Scan for the cell matching the given text and deliver its [x, y] coordinate at center. 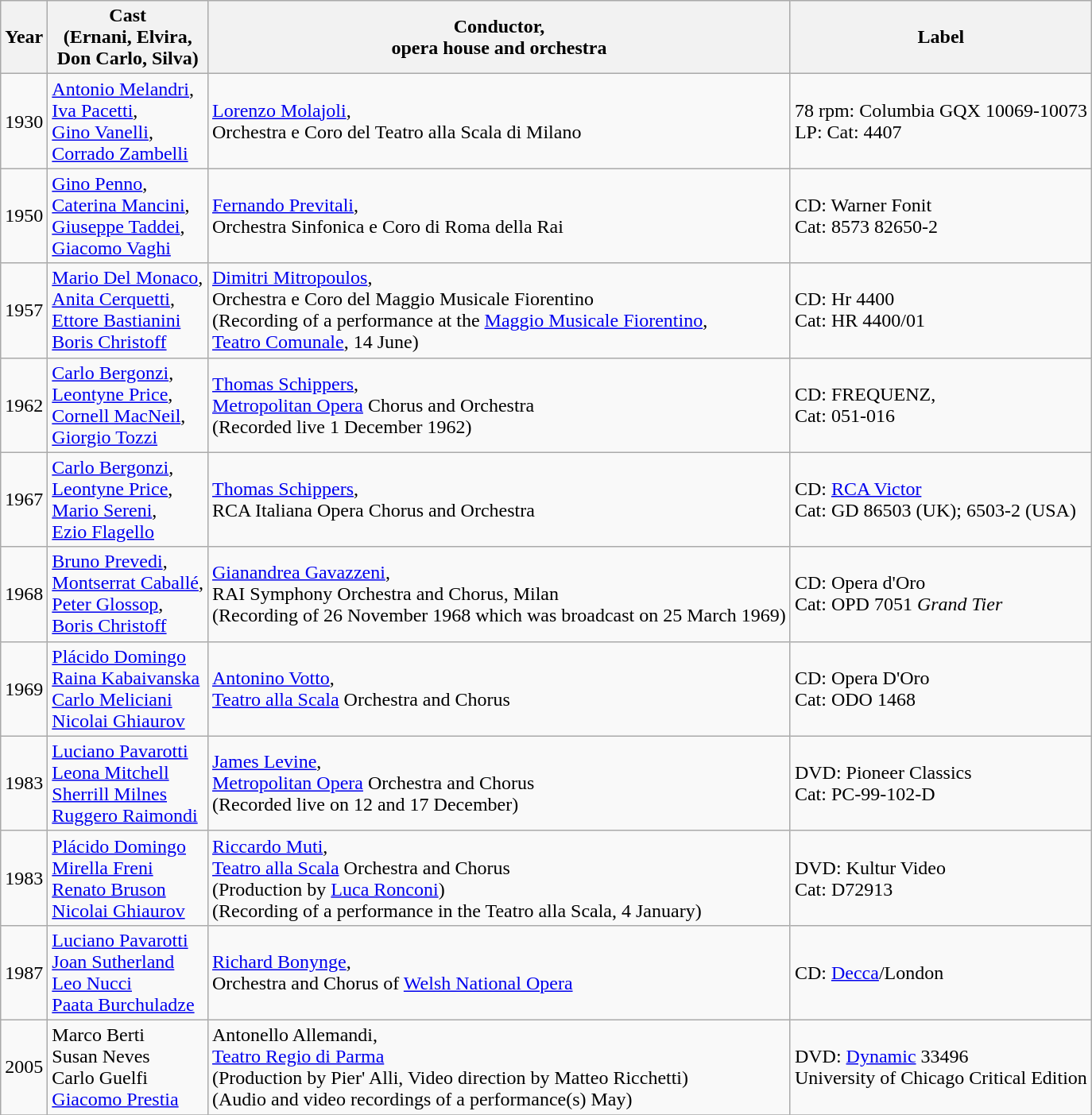
1967 [24, 499]
DVD: Dynamic 33496University of Chicago Critical Edition [941, 1067]
Thomas Schippers,RCA Italiana Opera Chorus and Orchestra [499, 499]
Label [941, 37]
1962 [24, 405]
Conductor,opera house and orchestra [499, 37]
Carlo Bergonzi,Leontyne Price,Cornell MacNeil,Giorgio Tozzi [128, 405]
Fernando Previtali,Orchestra Sinfonica e Coro di Roma della Rai [499, 216]
1969 [24, 688]
1950 [24, 216]
Gianandrea Gavazzeni,RAI Symphony Orchestra and Chorus, Milan(Recording of 26 November 1968 which was broadcast on 25 March 1969) [499, 594]
Gino Penno,Caterina Mancini,Giuseppe Taddei,Giacomo Vaghi [128, 216]
Richard Bonynge, Orchestra and Chorus of Welsh National Opera [499, 973]
1987 [24, 973]
Year [24, 37]
Plácido DomingoMirella FreniRenato BrusonNicolai Ghiaurov [128, 877]
Luciano PavarottiJoan SutherlandLeo NucciPaata Burchuladze [128, 973]
Marco BertiSusan NevesCarlo GuelfiGiacomo Prestia [128, 1067]
Mario Del Monaco,Anita Cerquetti,Ettore BastianiniBoris Christoff [128, 310]
Luciano PavarottiLeona MitchellSherrill MilnesRuggero Raimondi [128, 784]
Riccardo Muti,Teatro alla Scala Orchestra and Chorus (Production by Luca Ronconi)(Recording of a performance in the Teatro alla Scala, 4 January) [499, 877]
Thomas Schippers,Metropolitan Opera Chorus and Orchestra(Recorded live 1 December 1962) [499, 405]
James Levine,Metropolitan Opera Orchestra and Chorus(Recorded live on 12 and 17 December) [499, 784]
1968 [24, 594]
78 rpm: Columbia GQX 10069-10073LP: Cat: 4407 [941, 121]
CD: Warner Fonit Cat: 8573 82650-2 [941, 216]
Cast (Ernani, Elvira,Don Carlo, Silva) [128, 37]
2005 [24, 1067]
1930 [24, 121]
CD: RCA VictorCat: GD 86503 (UK); 6503-2 (USA) [941, 499]
Plácido DomingoRaina KabaivanskaCarlo MelicianiNicolai Ghiaurov [128, 688]
DVD: Pioneer Classics Cat: PC-99-102-D [941, 784]
Carlo Bergonzi,Leontyne Price,Mario Sereni,Ezio Flagello [128, 499]
CD: FREQUENZ,Cat: 051-016 [941, 405]
CD: Opera D'Oro Cat: ODO 1468 [941, 688]
CD: Hr 4400 Cat: HR 4400/01 [941, 310]
1957 [24, 310]
Lorenzo Molajoli,Orchestra e Coro del Teatro alla Scala di Milano [499, 121]
Antonio Melandri,Iva Pacetti,Gino Vanelli,Corrado Zambelli [128, 121]
DVD: Kultur Video Cat: D72913 [941, 877]
CD: Decca/London [941, 973]
Antonino Votto,Teatro alla Scala Orchestra and Chorus [499, 688]
CD: Opera d'Oro Cat: OPD 7051 Grand Tier [941, 594]
Bruno Prevedi,Montserrat Caballé,Peter Glossop,Boris Christoff [128, 594]
